Extract the [x, y] coordinate from the center of the cell holding the provided text.  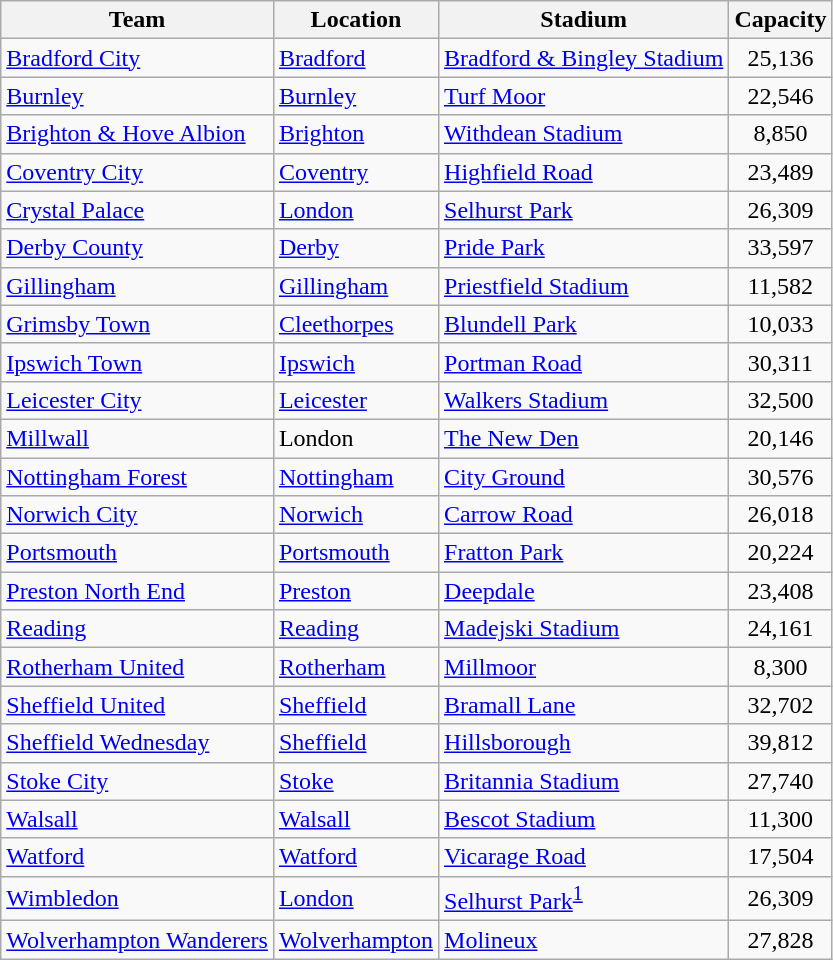
Selhurst Park1 [584, 898]
27,828 [780, 940]
Stoke City [138, 781]
Ipswich [356, 362]
Nottingham Forest [138, 477]
11,582 [780, 286]
39,812 [780, 743]
Sheffield United [138, 705]
Bradford [356, 58]
Location [356, 20]
Leicester City [138, 400]
20,146 [780, 438]
Blundell Park [584, 324]
Team [138, 20]
24,161 [780, 629]
Bescot Stadium [584, 819]
Brighton & Hove Albion [138, 134]
Rotherham [356, 667]
Madejski Stadium [584, 629]
The New Den [584, 438]
Derby County [138, 248]
10,033 [780, 324]
Highfield Road [584, 172]
Norwich [356, 515]
Molineux [584, 940]
Carrow Road [584, 515]
23,408 [780, 591]
23,489 [780, 172]
26,018 [780, 515]
Coventry City [138, 172]
Norwich City [138, 515]
Wimbledon [138, 898]
Preston North End [138, 591]
Vicarage Road [584, 857]
Bradford & Bingley Stadium [584, 58]
11,300 [780, 819]
Grimsby Town [138, 324]
Stoke [356, 781]
Deepdale [584, 591]
Stadium [584, 20]
8,850 [780, 134]
Wolverhampton [356, 940]
27,740 [780, 781]
25,136 [780, 58]
Fratton Park [584, 553]
Capacity [780, 20]
32,702 [780, 705]
Pride Park [584, 248]
Walkers Stadium [584, 400]
Wolverhampton Wanderers [138, 940]
Derby [356, 248]
Bramall Lane [584, 705]
Millmoor [584, 667]
20,224 [780, 553]
33,597 [780, 248]
Preston [356, 591]
30,576 [780, 477]
Crystal Palace [138, 210]
8,300 [780, 667]
Sheffield Wednesday [138, 743]
Nottingham [356, 477]
Coventry [356, 172]
Millwall [138, 438]
17,504 [780, 857]
Brighton [356, 134]
Bradford City [138, 58]
City Ground [584, 477]
Hillsborough [584, 743]
Portman Road [584, 362]
Withdean Stadium [584, 134]
22,546 [780, 96]
Rotherham United [138, 667]
Britannia Stadium [584, 781]
Turf Moor [584, 96]
Leicester [356, 400]
Selhurst Park [584, 210]
32,500 [780, 400]
30,311 [780, 362]
Cleethorpes [356, 324]
Priestfield Stadium [584, 286]
Ipswich Town [138, 362]
